Find where the given text appears and provide that cell's center as [X, Y] coordinate. 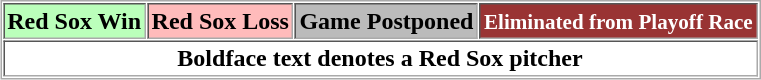
Boldface text denotes a Red Sox pitcher [380, 58]
Game Postponed [386, 21]
Red Sox Win [74, 21]
Red Sox Loss [220, 21]
Eliminated from Playoff Race [618, 21]
